For the text-containing cell, return its midpoint in [X, Y] coordinate format. 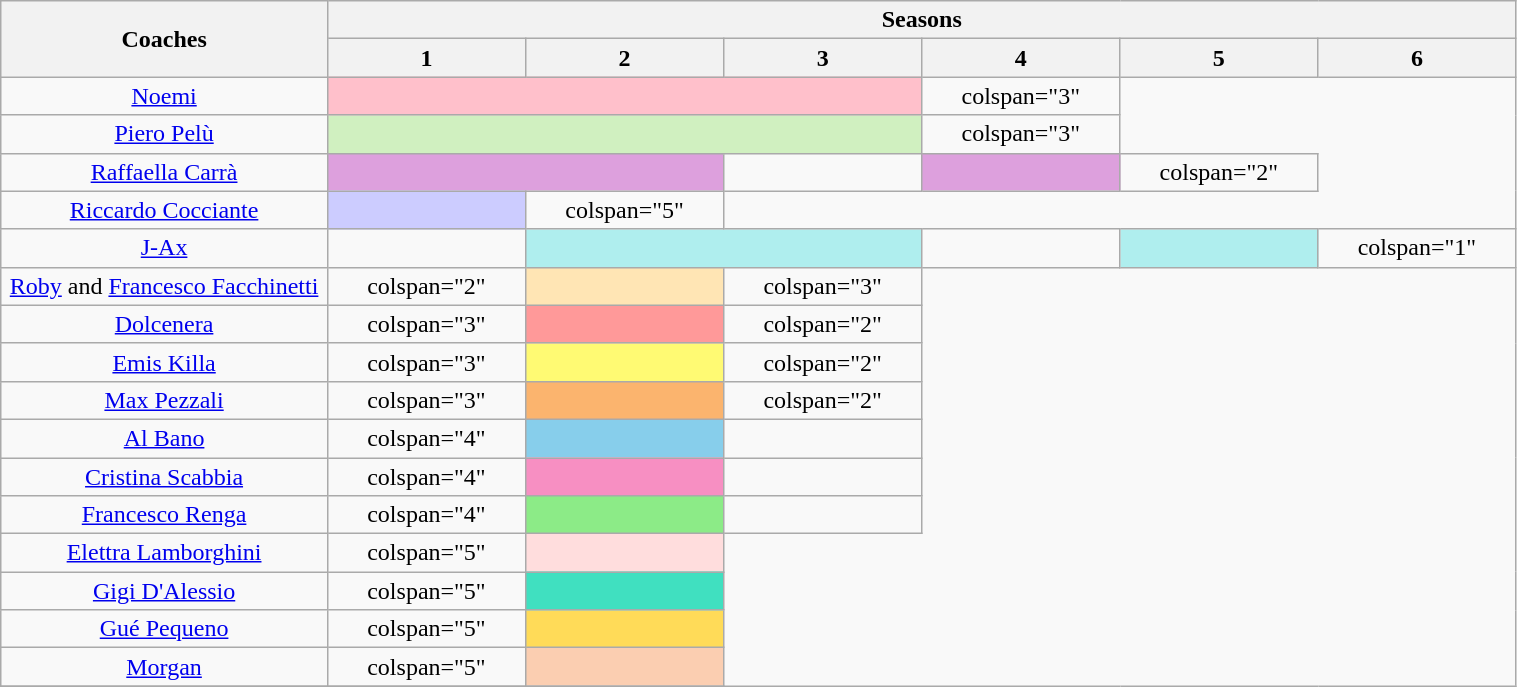
1 [426, 58]
Coaches [164, 39]
Piero Pelù [164, 134]
3 [823, 58]
colspan="1" [1417, 248]
Francesco Renga [164, 515]
Seasons [922, 20]
Morgan [164, 667]
Gué Pequeno [164, 629]
6 [1417, 58]
Raffaella Carrà [164, 172]
2 [624, 58]
4 [1021, 58]
Emis Killa [164, 362]
Cristina Scabbia [164, 477]
Gigi D'Alessio [164, 591]
Elettra Lamborghini [164, 553]
Noemi [164, 96]
Riccardo Cocciante [164, 210]
Roby and Francesco Facchinetti [164, 286]
Max Pezzali [164, 400]
Dolcenera [164, 324]
Al Bano [164, 438]
5 [1219, 58]
J-Ax [164, 248]
